Return [X, Y] of the center of cell containing provided text 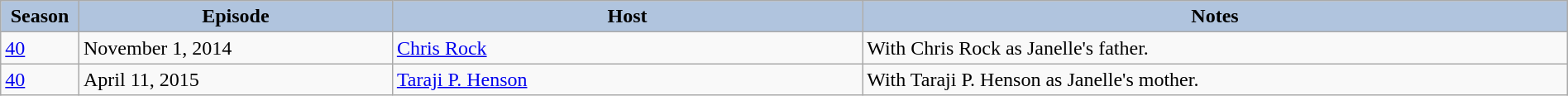
Season [40, 17]
Taraji P. Henson [627, 79]
April 11, 2015 [235, 79]
Chris Rock [627, 48]
Episode [235, 17]
November 1, 2014 [235, 48]
Notes [1216, 17]
With Chris Rock as Janelle's father. [1216, 48]
With Taraji P. Henson as Janelle's mother. [1216, 79]
Host [627, 17]
